Locate the cell with the specified text and output its [x, y] center coordinate. 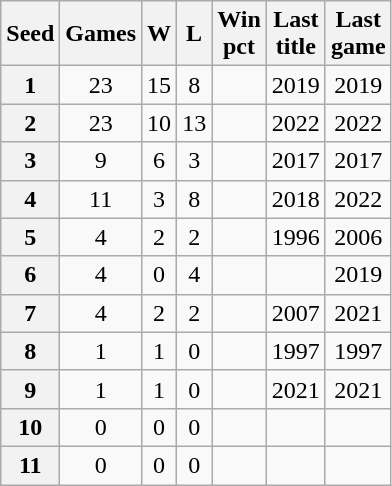
13 [194, 123]
Seed [30, 34]
Games [101, 34]
W [160, 34]
7 [30, 313]
15 [160, 85]
2007 [296, 313]
L [194, 34]
Lastgame [358, 34]
1996 [296, 237]
2006 [358, 237]
5 [30, 237]
Lasttitle [296, 34]
2018 [296, 199]
Winpct [240, 34]
